Return (x, y) of the center of cell containing provided text 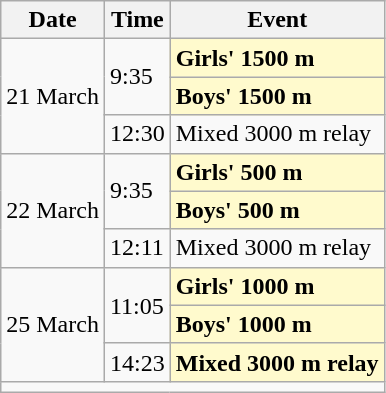
14:23 (137, 362)
12:11 (137, 248)
Time (137, 20)
Girls' 500 m (277, 172)
22 March (53, 210)
Boys' 500 m (277, 210)
11:05 (137, 305)
Date (53, 20)
25 March (53, 324)
Event (277, 20)
Boys' 1000 m (277, 324)
21 March (53, 96)
Boys' 1500 m (277, 96)
12:30 (137, 134)
Girls' 1000 m (277, 286)
Girls' 1500 m (277, 58)
